Return [X, Y] of the center of cell containing provided text 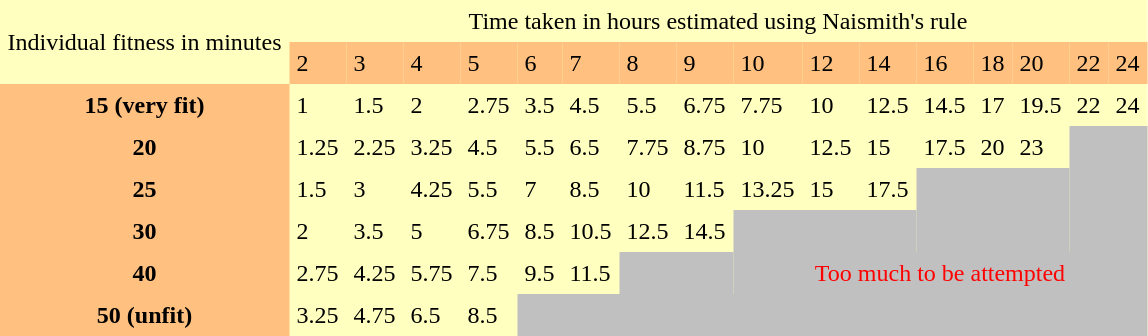
30 [144, 231]
14 [888, 63]
40 [144, 273]
7.5 [488, 273]
8.75 [704, 147]
2.25 [374, 147]
12 [830, 63]
Individual fitness in minutes [144, 42]
17 [992, 105]
50 (unfit) [144, 315]
10.5 [590, 231]
8 [648, 63]
Time taken in hours estimated using Naismith's rule [718, 21]
18 [992, 63]
15 (very fit) [144, 105]
Too much to be attempted [940, 273]
1 [318, 105]
9 [704, 63]
13.25 [768, 189]
23 [1040, 147]
4.75 [374, 315]
25 [144, 189]
1.25 [318, 147]
16 [944, 63]
6 [540, 63]
9.5 [540, 273]
5.75 [432, 273]
4 [432, 63]
19.5 [1040, 105]
